From the cell containing the given text, extract its center point as [x, y] coordinate. 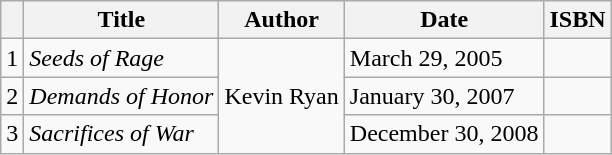
Author [282, 20]
January 30, 2007 [444, 96]
December 30, 2008 [444, 134]
Seeds of Rage [122, 58]
March 29, 2005 [444, 58]
3 [12, 134]
1 [12, 58]
2 [12, 96]
Demands of Honor [122, 96]
Date [444, 20]
Kevin Ryan [282, 96]
ISBN [578, 20]
Sacrifices of War [122, 134]
Title [122, 20]
